Pinpoint the cell where the given text exists, returning its [x, y] midpoint coordinate. 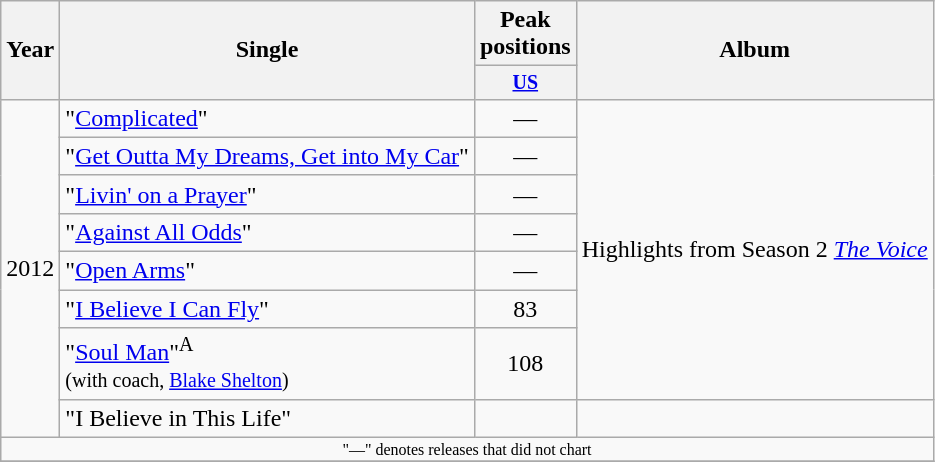
"Soul Man"A (with coach, Blake Shelton) [268, 364]
Year [30, 50]
Album [754, 50]
2012 [30, 268]
"Get Outta My Dreams, Get into My Car" [268, 156]
Single [268, 50]
Highlights from Season 2 The Voice [754, 249]
108 [525, 364]
"I Believe I Can Fly" [268, 309]
"Open Arms" [268, 271]
"—" denotes releases that did not chart [467, 449]
Peak positions [525, 34]
"I Believe in This Life" [268, 418]
"Livin' on a Prayer" [268, 194]
"Against All Odds" [268, 232]
83 [525, 309]
US [525, 82]
"Complicated" [268, 118]
